Output the (x, y) coordinate of the center of the cell containing the given text.  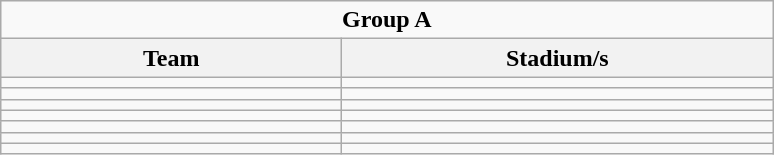
Group A (387, 20)
Team (172, 58)
Stadium/s (558, 58)
